Determine the (X, Y) coordinate at the center of the cell enclosing the given text.  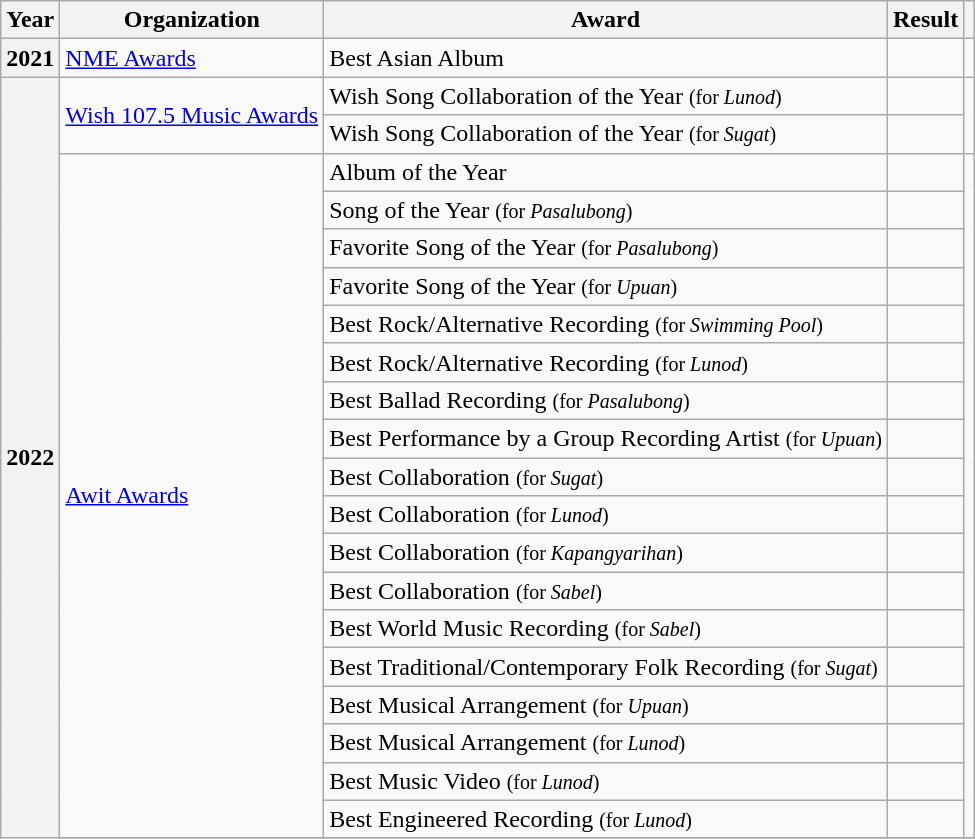
Best Music Video (for Lunod) (606, 781)
Result (925, 20)
2022 (30, 458)
Album of the Year (606, 172)
Best Musical Arrangement (for Lunod) (606, 743)
Organization (192, 20)
Favorite Song of the Year (for Upuan) (606, 286)
Song of the Year (for Pasalubong) (606, 210)
Best Rock/Alternative Recording (for Swimming Pool) (606, 324)
Best Engineered Recording (for Lunod) (606, 819)
Best Rock/Alternative Recording (for Lunod) (606, 362)
Best Collaboration (for Sugat) (606, 477)
Wish Song Collaboration of the Year (for Sugat) (606, 134)
Best Collaboration (for Kapangyarihan) (606, 553)
Wish 107.5 Music Awards (192, 115)
Awit Awards (192, 496)
Best Collaboration (for Sabel) (606, 591)
NME Awards (192, 58)
Best World Music Recording (for Sabel) (606, 629)
2021 (30, 58)
Best Asian Album (606, 58)
Best Ballad Recording (for Pasalubong) (606, 400)
Year (30, 20)
Award (606, 20)
Best Musical Arrangement (for Upuan) (606, 705)
Best Traditional/Contemporary Folk Recording (for Sugat) (606, 667)
Wish Song Collaboration of the Year (for Lunod) (606, 96)
Best Performance by a Group Recording Artist (for Upuan) (606, 438)
Best Collaboration (for Lunod) (606, 515)
Favorite Song of the Year (for Pasalubong) (606, 248)
